Find where the given text appears and provide that cell's center as [x, y] coordinate. 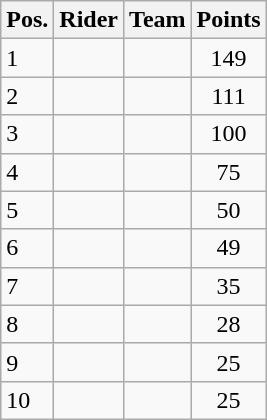
149 [228, 58]
10 [28, 400]
1 [28, 58]
100 [228, 134]
Rider [89, 20]
2 [28, 96]
Pos. [28, 20]
50 [228, 210]
6 [28, 248]
8 [28, 324]
5 [28, 210]
35 [228, 286]
Team [158, 20]
49 [228, 248]
7 [28, 286]
111 [228, 96]
4 [28, 172]
Points [228, 20]
28 [228, 324]
9 [28, 362]
75 [228, 172]
3 [28, 134]
